Locate the cell with the specified text and output its (X, Y) center coordinate. 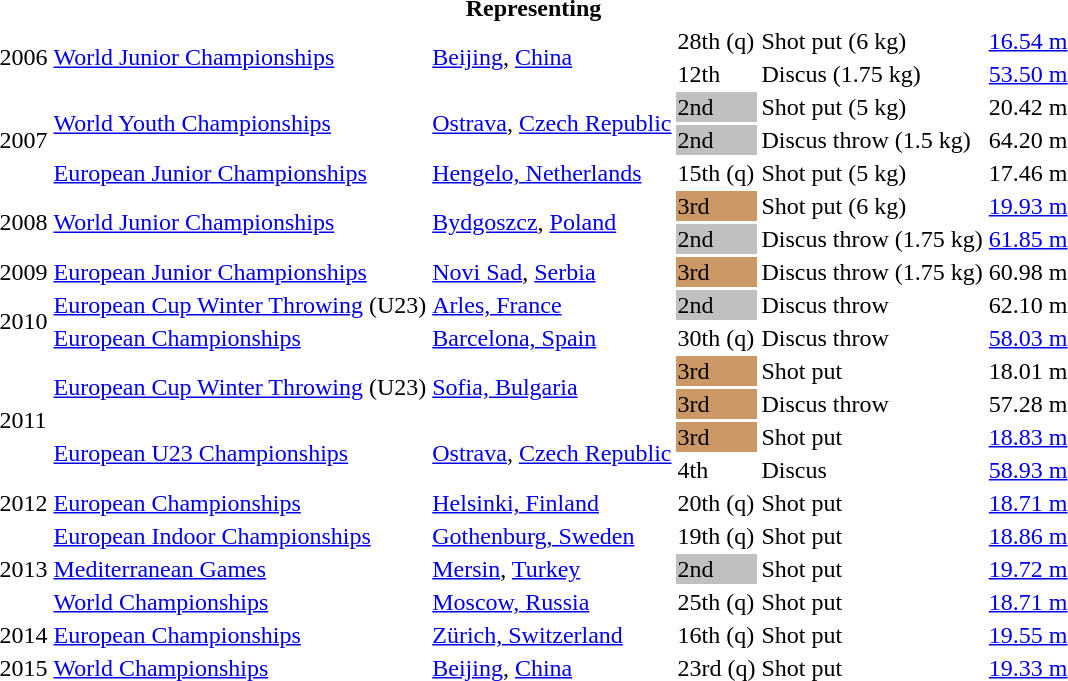
Discus (1.75 kg) (872, 74)
Discus (872, 470)
World Championships (240, 602)
Bydgoszcz, Poland (552, 222)
Barcelona, Spain (552, 338)
Arles, France (552, 305)
Novi Sad, Serbia (552, 272)
Sofia, Bulgaria (552, 388)
30th (q) (716, 338)
European Indoor Championships (240, 536)
European U23 Championships (240, 454)
Hengelo, Netherlands (552, 173)
Discus throw (1.5 kg) (872, 140)
19th (q) (716, 536)
16th (q) (716, 635)
20th (q) (716, 503)
28th (q) (716, 41)
Mersin, Turkey (552, 569)
12th (716, 74)
Zürich, Switzerland (552, 635)
Moscow, Russia (552, 602)
15th (q) (716, 173)
Beijing, China (552, 58)
Mediterranean Games (240, 569)
25th (q) (716, 602)
Helsinki, Finland (552, 503)
Gothenburg, Sweden (552, 536)
World Youth Championships (240, 124)
4th (716, 470)
